Return the (x, y) coordinate for the center point of the cell that contains the specified text.  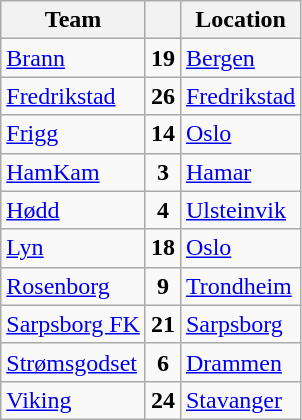
Sarpsborg FK (74, 324)
24 (162, 400)
Team (74, 20)
19 (162, 58)
Hamar (240, 172)
9 (162, 286)
3 (162, 172)
4 (162, 210)
Strømsgodset (74, 362)
6 (162, 362)
Stavanger (240, 400)
Trondheim (240, 286)
14 (162, 134)
Drammen (240, 362)
21 (162, 324)
Viking (74, 400)
Brann (74, 58)
Location (240, 20)
Lyn (74, 248)
Sarpsborg (240, 324)
HamKam (74, 172)
Rosenborg (74, 286)
Hødd (74, 210)
18 (162, 248)
Bergen (240, 58)
Frigg (74, 134)
Ulsteinvik (240, 210)
26 (162, 96)
